Capture the cell that displays the provided text and extract its (x, y) central coordinate. 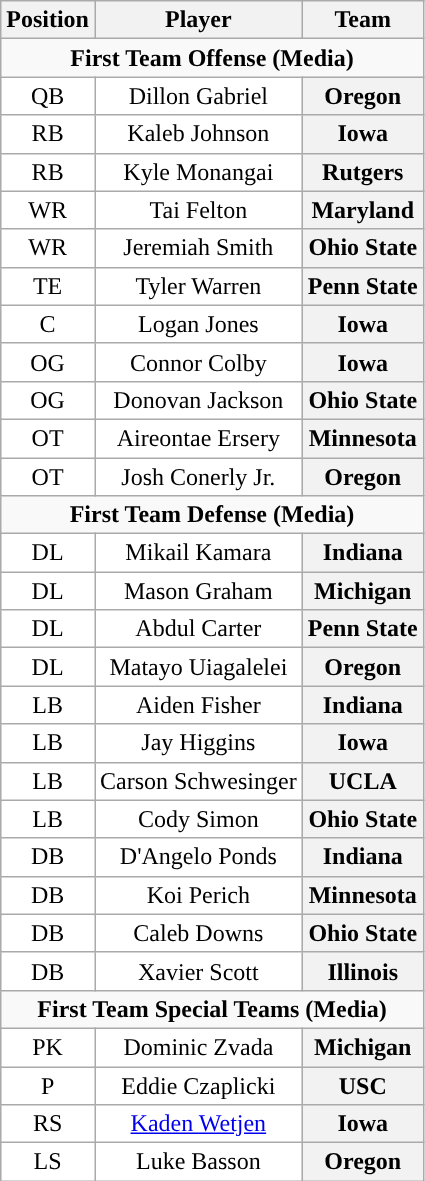
First Team Defense (Media) (212, 515)
PK (48, 1047)
LS (48, 1162)
Kaleb Johnson (198, 134)
Caleb Downs (198, 933)
Connor Colby (198, 362)
Carson Schwesinger (198, 781)
Josh Conerly Jr. (198, 477)
Luke Basson (198, 1162)
Abdul Carter (198, 629)
UCLA (362, 781)
Tyler Warren (198, 286)
First Team Special Teams (Media) (212, 1009)
Cody Simon (198, 819)
Xavier Scott (198, 971)
Mason Graham (198, 591)
Logan Jones (198, 324)
Aiden Fisher (198, 705)
Player (198, 20)
TE (48, 286)
Dominic Zvada (198, 1047)
Jeremiah Smith (198, 248)
P (48, 1085)
Illinois (362, 971)
RS (48, 1124)
Aireontae Ersery (198, 438)
Mikail Kamara (198, 553)
Team (362, 20)
C (48, 324)
Eddie Czaplicki (198, 1085)
USC (362, 1085)
First Team Offense (Media) (212, 58)
Tai Felton (198, 210)
Kyle Monangai (198, 172)
Rutgers (362, 172)
QB (48, 96)
Kaden Wetjen (198, 1124)
Donovan Jackson (198, 400)
D'Angelo Ponds (198, 857)
Position (48, 20)
Dillon Gabriel (198, 96)
Koi Perich (198, 895)
Jay Higgins (198, 743)
Maryland (362, 210)
Matayo Uiagalelei (198, 667)
